Pinpoint the cell where the given text exists, returning its (X, Y) midpoint coordinate. 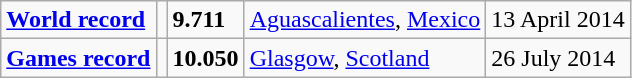
World record (78, 20)
10.050 (206, 58)
Aguascalientes, Mexico (365, 20)
13 April 2014 (558, 20)
Games record (78, 58)
26 July 2014 (558, 58)
9.711 (206, 20)
Glasgow, Scotland (365, 58)
